Scan for the cell matching the given text and deliver its [x, y] coordinate at center. 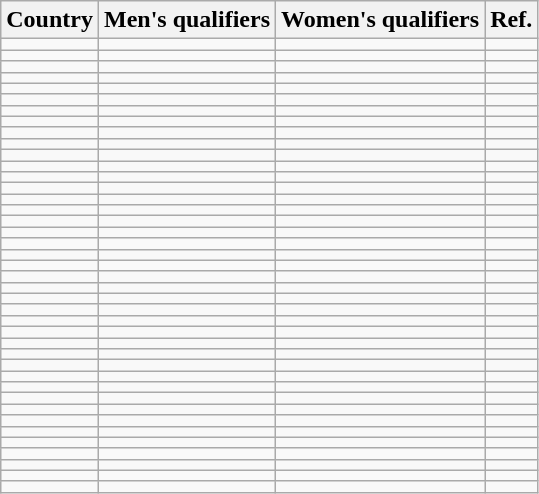
Men's qualifiers [186, 20]
Country [50, 20]
Ref. [512, 20]
Women's qualifiers [380, 20]
